Provide the [x, y] coordinate of the cell's center where the given text is located.  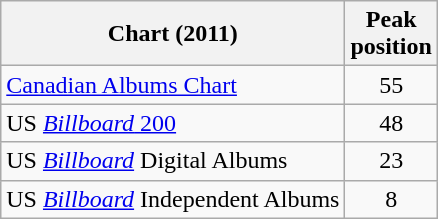
US Billboard 200 [173, 123]
48 [391, 123]
US Billboard Independent Albums [173, 199]
US Billboard Digital Albums [173, 161]
8 [391, 199]
23 [391, 161]
55 [391, 85]
Peakposition [391, 34]
Canadian Albums Chart [173, 85]
Chart (2011) [173, 34]
